Locate the cell with the specified text and output its (X, Y) center coordinate. 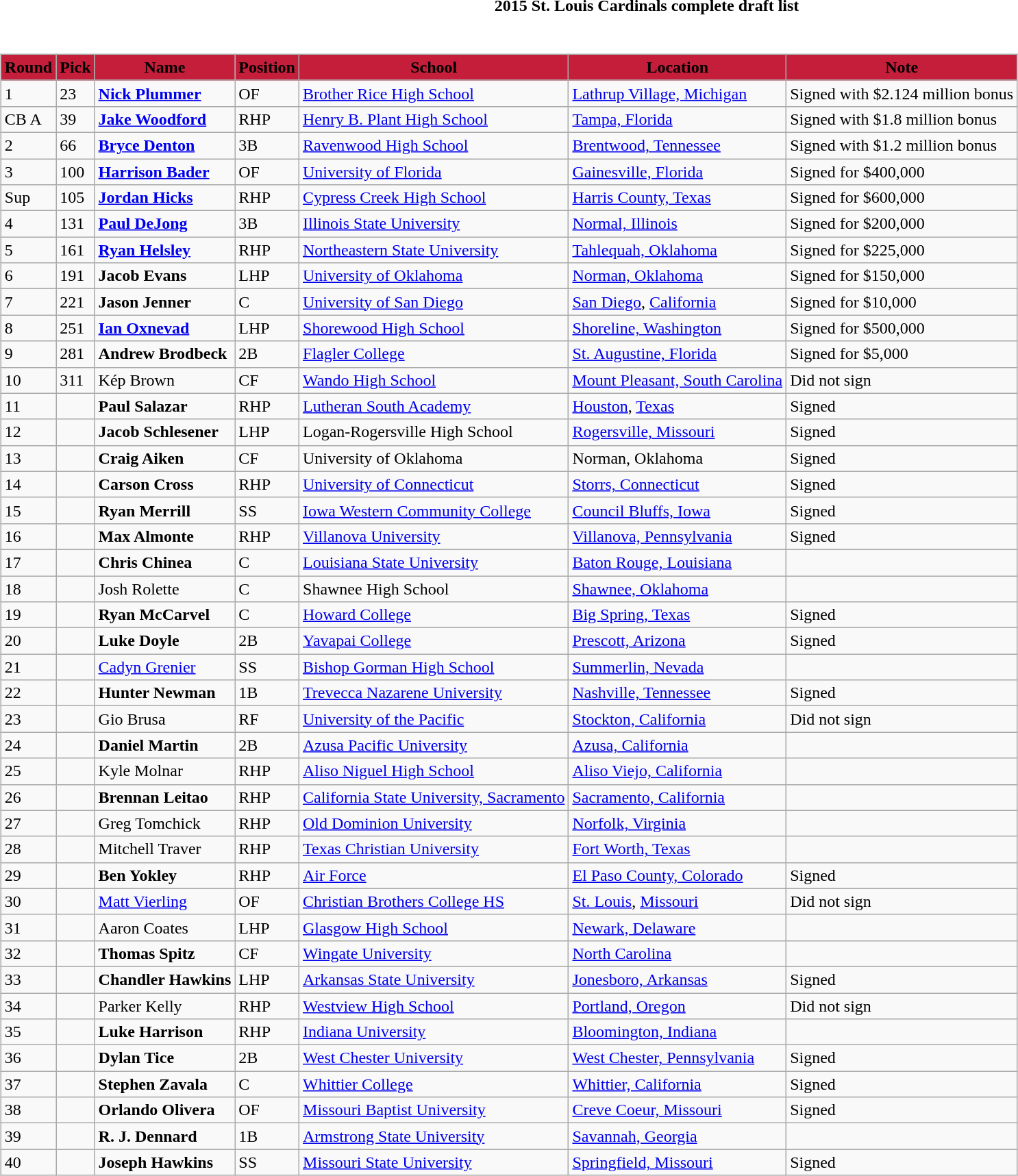
Tampa, Florida (678, 119)
St. Louis, Missouri (678, 901)
281 (75, 354)
Pick (75, 67)
30 (28, 901)
Northeastern State University (434, 250)
14 (28, 484)
Villanova University (434, 536)
29 (28, 875)
Shoreline, Washington (678, 328)
Brennan Leitao (164, 797)
24 (28, 745)
Brother Rice High School (434, 93)
Iowa Western Community College (434, 510)
9 (28, 354)
31 (28, 927)
Bloomington, Indiana (678, 1032)
Villanova, Pennsylvania (678, 536)
Brentwood, Tennessee (678, 145)
Glasgow High School (434, 927)
Storrs, Connecticut (678, 484)
Missouri State University (434, 1162)
Signed with $1.8 million bonus (902, 119)
Shawnee, Oklahoma (678, 588)
191 (75, 276)
Stephen Zavala (164, 1084)
6 (28, 276)
Flagler College (434, 354)
Aliso Viejo, California (678, 771)
Air Force (434, 875)
University of the Pacific (434, 719)
37 (28, 1084)
18 (28, 588)
38 (28, 1110)
Max Almonte (164, 536)
Thomas Spitz (164, 953)
Christian Brothers College HS (434, 901)
Texas Christian University (434, 849)
Yavapai College (434, 641)
1 (28, 93)
Westview High School (434, 1006)
Parker Kelly (164, 1006)
Jordan Hicks (164, 198)
Kyle Molnar (164, 771)
Position (267, 67)
12 (28, 432)
22 (28, 693)
11 (28, 406)
Sup (28, 198)
Louisiana State University (434, 562)
Harrison Bader (164, 172)
Lathrup Village, Michigan (678, 93)
Luke Harrison (164, 1032)
16 (28, 536)
Old Dominion University (434, 823)
Name (164, 67)
Logan-Rogersville High School (434, 432)
Note (902, 67)
Mitchell Traver (164, 849)
Cypress Creek High School (434, 198)
3 (28, 172)
27 (28, 823)
Rogersville, Missouri (678, 432)
University of Connecticut (434, 484)
Andrew Brodbeck (164, 354)
California State University, Sacramento (434, 797)
Gio Brusa (164, 719)
Jacob Schlesener (164, 432)
Signed for $200,000 (902, 224)
10 (28, 380)
19 (28, 615)
Paul DeJong (164, 224)
School (434, 67)
26 (28, 797)
2 (28, 145)
Signed for $150,000 (902, 276)
Summerlin, Nevada (678, 667)
Cadyn Grenier (164, 667)
251 (75, 328)
4 (28, 224)
Aliso Niguel High School (434, 771)
CB A (28, 119)
Indiana University (434, 1032)
Mount Pleasant, South Carolina (678, 380)
Carson Cross (164, 484)
Location (678, 67)
West Chester, Pennsylvania (678, 1058)
13 (28, 458)
Signed for $600,000 (902, 198)
Nick Plummer (164, 93)
Houston, Texas (678, 406)
5 (28, 250)
Sacramento, California (678, 797)
Daniel Martin (164, 745)
Norfolk, Virginia (678, 823)
Creve Coeur, Missouri (678, 1110)
Signed for $10,000 (902, 302)
Trevecca Nazarene University (434, 693)
Missouri Baptist University (434, 1110)
Bryce Denton (164, 145)
University of Florida (434, 172)
Portland, Oregon (678, 1006)
Joseph Hawkins (164, 1162)
Azusa, California (678, 745)
San Diego, California (678, 302)
Jake Woodford (164, 119)
161 (75, 250)
Signed for $400,000 (902, 172)
Wingate University (434, 953)
32 (28, 953)
Lutheran South Academy (434, 406)
33 (28, 979)
Prescott, Arizona (678, 641)
Dylan Tice (164, 1058)
Kép Brown (164, 380)
Whittier, California (678, 1084)
Tahlequah, Oklahoma (678, 250)
Aaron Coates (164, 927)
Shorewood High School (434, 328)
Paul Salazar (164, 406)
Signed with $2.124 million bonus (902, 93)
Hunter Newman (164, 693)
221 (75, 302)
Ryan Helsley (164, 250)
21 (28, 667)
20 (28, 641)
Illinois State University (434, 224)
Whittier College (434, 1084)
Gainesville, Florida (678, 172)
Baton Rouge, Louisiana (678, 562)
Signed for $500,000 (902, 328)
Stockton, California (678, 719)
Chris Chinea (164, 562)
Arkansas State University (434, 979)
28 (28, 849)
Round (28, 67)
34 (28, 1006)
Jonesboro, Arkansas (678, 979)
University of San Diego (434, 302)
7 (28, 302)
Fort Worth, Texas (678, 849)
105 (75, 198)
Shawnee High School (434, 588)
Signed for $5,000 (902, 354)
Bishop Gorman High School (434, 667)
Signed for $225,000 (902, 250)
25 (28, 771)
17 (28, 562)
Wando High School (434, 380)
Jacob Evans (164, 276)
Springfield, Missouri (678, 1162)
Ben Yokley (164, 875)
Josh Rolette (164, 588)
131 (75, 224)
St. Augustine, Florida (678, 354)
Council Bluffs, Iowa (678, 510)
8 (28, 328)
Armstrong State University (434, 1136)
Ravenwood High School (434, 145)
Newark, Delaware (678, 927)
Harris County, Texas (678, 198)
35 (28, 1032)
40 (28, 1162)
North Carolina (678, 953)
Signed with $1.2 million bonus (902, 145)
R. J. Dennard (164, 1136)
Greg Tomchick (164, 823)
66 (75, 145)
Savannah, Georgia (678, 1136)
Matt Vierling (164, 901)
Ryan Merrill (164, 510)
Howard College (434, 615)
El Paso County, Colorado (678, 875)
15 (28, 510)
Ian Oxnevad (164, 328)
Big Spring, Texas (678, 615)
36 (28, 1058)
Ryan McCarvel (164, 615)
West Chester University (434, 1058)
100 (75, 172)
Nashville, Tennessee (678, 693)
Azusa Pacific University (434, 745)
Luke Doyle (164, 641)
Craig Aiken (164, 458)
Jason Jenner (164, 302)
Orlando Olivera (164, 1110)
Chandler Hawkins (164, 979)
Henry B. Plant High School (434, 119)
311 (75, 380)
RF (267, 719)
Normal, Illinois (678, 224)
